Locate the cell with the specified text and output its (X, Y) center coordinate. 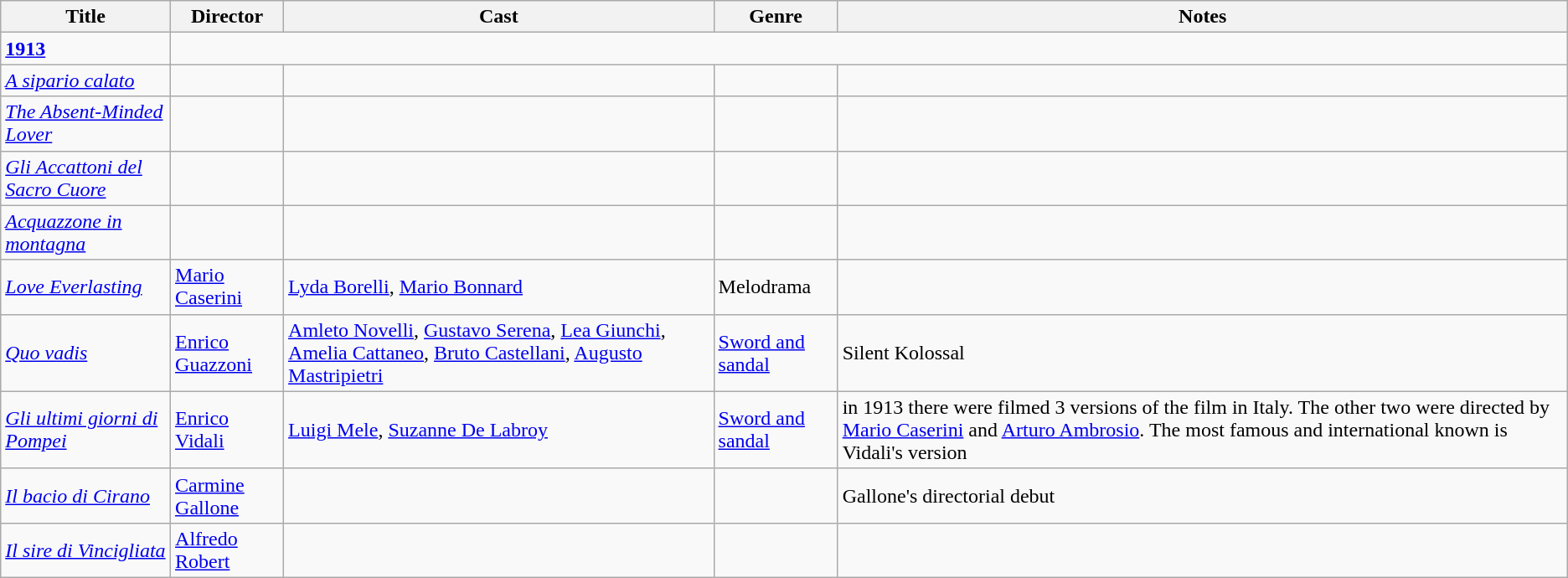
Director (228, 17)
A sipario calato (85, 80)
Enrico Vidali (228, 430)
Title (85, 17)
Il bacio di Cirano (85, 496)
Amleto Novelli, Gustavo Serena, Lea Giunchi, Amelia Cattaneo, Bruto Castellani, Augusto Mastripietri (499, 353)
Enrico Guazzoni (228, 353)
1913 (85, 49)
Genre (776, 17)
Il sire di Vincigliata (85, 550)
Gli Accattoni del Sacro Cuore (85, 178)
Luigi Mele, Suzanne De Labroy (499, 430)
Acquazzone in montagna (85, 233)
Carmine Gallone (228, 496)
Melodrama (776, 286)
Love Everlasting (85, 286)
Lyda Borelli, Mario Bonnard (499, 286)
Quo vadis (85, 353)
Cast (499, 17)
Gallone's directorial debut (1203, 496)
Silent Kolossal (1203, 353)
The Absent-Minded Lover (85, 124)
Mario Caserini (228, 286)
Alfredo Robert (228, 550)
Notes (1203, 17)
Gli ultimi giorni di Pompei (85, 430)
